Capture the cell that displays the provided text and extract its (X, Y) central coordinate. 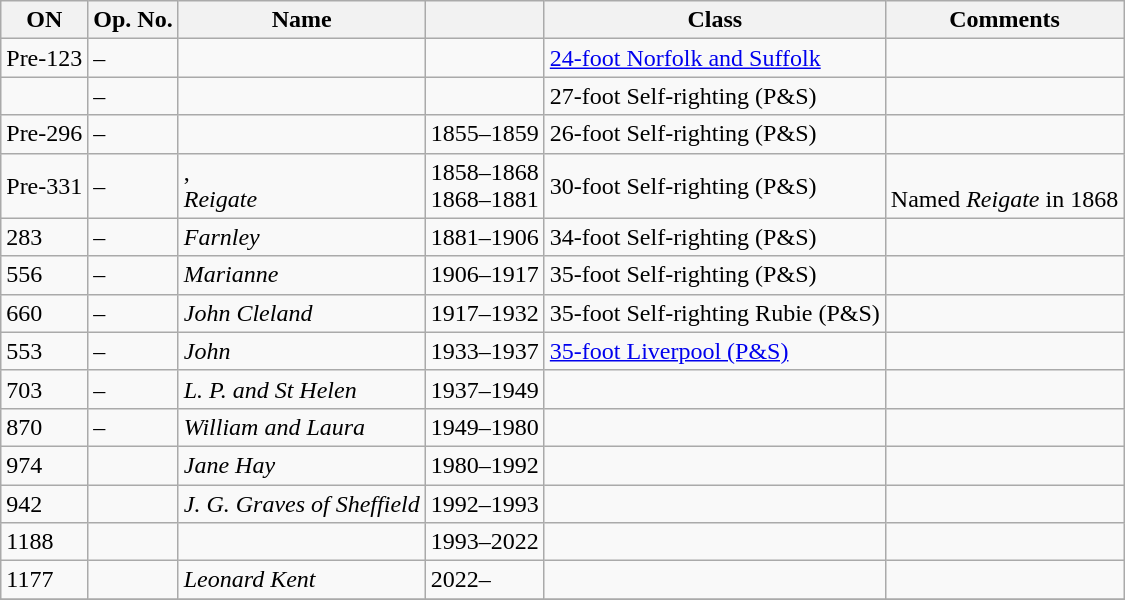
John (302, 351)
26-foot Self-righting (P&S) (714, 134)
Farnley (302, 237)
,Reigate (302, 186)
Named Reigate in 1868 (1004, 186)
34-foot Self-righting (P&S) (714, 237)
Marianne (302, 275)
Pre-123 (44, 58)
1949–1980 (484, 427)
1855–1859 (484, 134)
553 (44, 351)
974 (44, 465)
27-foot Self-righting (P&S) (714, 96)
L. P. and St Helen (302, 389)
Pre-296 (44, 134)
703 (44, 389)
24-foot Norfolk and Suffolk (714, 58)
1881–1906 (484, 237)
1993–2022 (484, 542)
35-foot Liverpool (P&S) (714, 351)
Jane Hay (302, 465)
35-foot Self-righting Rubie (P&S) (714, 313)
1906–1917 (484, 275)
660 (44, 313)
1188 (44, 542)
35-foot Self-righting (P&S) (714, 275)
Leonard Kent (302, 580)
Op. No. (133, 20)
2022– (484, 580)
Pre-331 (44, 186)
1980–1992 (484, 465)
942 (44, 503)
1917–1932 (484, 313)
283 (44, 237)
870 (44, 427)
Comments (1004, 20)
1177 (44, 580)
ON (44, 20)
556 (44, 275)
1937–1949 (484, 389)
1858–18681868–1881 (484, 186)
Name (302, 20)
Class (714, 20)
William and Laura (302, 427)
John Cleland (302, 313)
1992–1993 (484, 503)
J. G. Graves of Sheffield (302, 503)
1933–1937 (484, 351)
30-foot Self-righting (P&S) (714, 186)
